Capture the cell that displays the provided text and extract its (x, y) central coordinate. 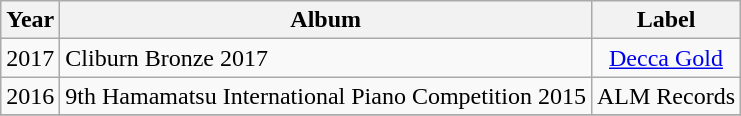
2017 (30, 58)
9th Hamamatsu International Piano Competition 2015 (326, 96)
Album (326, 20)
ALM Records (666, 96)
Decca Gold (666, 58)
Year (30, 20)
2016 (30, 96)
Cliburn Bronze 2017 (326, 58)
Label (666, 20)
